Detect which cell encompasses the target text, then output its [x, y] center coordinate. 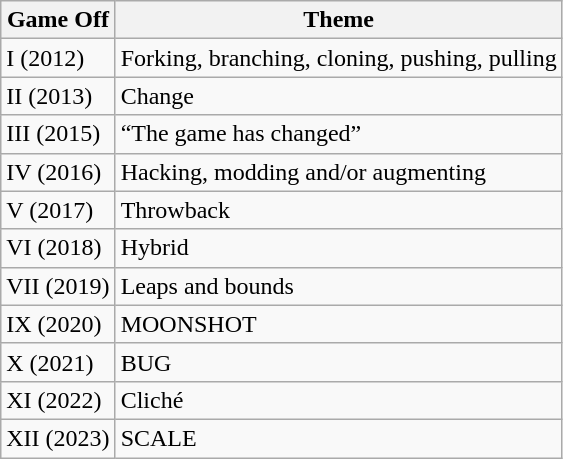
Hybrid [338, 248]
III (2015) [58, 134]
SCALE [338, 438]
XI (2022) [58, 400]
MOONSHOT [338, 324]
Game Off [58, 20]
XII (2023) [58, 438]
IV (2016) [58, 172]
Hacking, modding and/or augmenting [338, 172]
Cliché [338, 400]
Theme [338, 20]
BUG [338, 362]
VII (2019) [58, 286]
IX (2020) [58, 324]
VI (2018) [58, 248]
X (2021) [58, 362]
Throwback [338, 210]
Leaps and bounds [338, 286]
V (2017) [58, 210]
I (2012) [58, 58]
Change [338, 96]
Forking, branching, cloning, pushing, pulling [338, 58]
“The game has changed” [338, 134]
II (2013) [58, 96]
